Capture the cell that displays the provided text and extract its (X, Y) central coordinate. 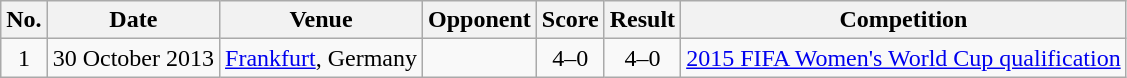
Venue (322, 20)
Date (133, 20)
Opponent (480, 20)
2015 FIFA Women's World Cup qualification (904, 58)
Competition (904, 20)
1 (24, 58)
30 October 2013 (133, 58)
Result (642, 20)
Score (570, 20)
No. (24, 20)
Frankfurt, Germany (322, 58)
